Provide the [x, y] coordinate of the cell's center where the given text is located.  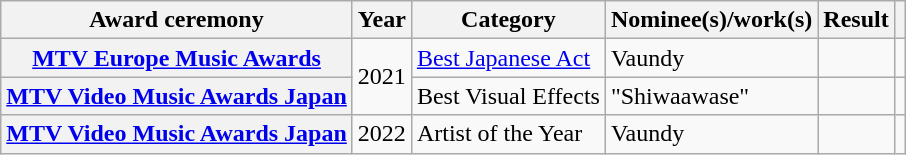
2022 [382, 134]
"Shiwaawase" [711, 96]
Nominee(s)/work(s) [711, 20]
Best Japanese Act [508, 58]
Year [382, 20]
MTV Europe Music Awards [177, 58]
Result [856, 20]
Best Visual Effects [508, 96]
Artist of the Year [508, 134]
2021 [382, 77]
Award ceremony [177, 20]
Category [508, 20]
